For the text-containing cell, return its midpoint in [X, Y] coordinate format. 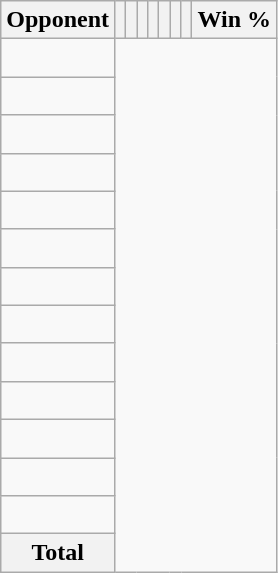
Win % [234, 20]
Total [58, 553]
Opponent [58, 20]
